Capture the cell that displays the provided text and extract its (X, Y) central coordinate. 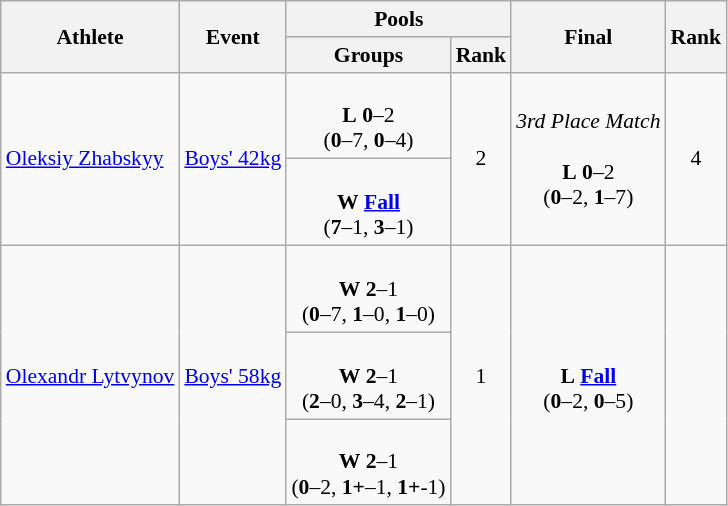
L Fall(0–2, 0–5) (588, 376)
Oleksiy Zhabskyy (90, 158)
3rd Place MatchL 0–2(0–2, 1–7) (588, 158)
Event (232, 36)
Boys' 42kg (232, 158)
L 0–2(0–7, 0–4) (368, 116)
2 (482, 158)
Athlete (90, 36)
W 2–1(2–0, 3–4, 2–1) (368, 376)
W 2–1(0–2, 1+–1, 1+-1) (368, 462)
Olexandr Lytvynov (90, 376)
Groups (368, 55)
W Fall(7–1, 3–1) (368, 202)
4 (696, 158)
W 2–1(0–7, 1–0, 1–0) (368, 290)
Final (588, 36)
1 (482, 376)
Pools (398, 19)
Boys' 58kg (232, 376)
